Scan for the cell matching the given text and deliver its [X, Y] coordinate at center. 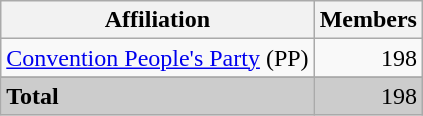
Convention People's Party (PP) [158, 58]
Total [158, 96]
Members [368, 20]
Affiliation [158, 20]
